Determine the [x, y] coordinate at the center of the cell enclosing the given text.  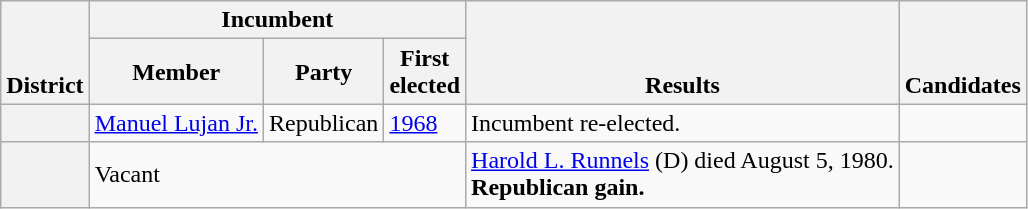
Results [683, 52]
Firstelected [425, 72]
Incumbent re-elected. [683, 123]
Party [323, 72]
Manuel Lujan Jr. [176, 123]
Incumbent [277, 20]
Member [176, 72]
Republican [323, 123]
1968 [425, 123]
Harold L. Runnels (D) died August 5, 1980.Republican gain. [683, 174]
District [45, 52]
Candidates [962, 52]
Vacant [277, 174]
